Provide the (X, Y) coordinate of the cell's center where the given text is located.  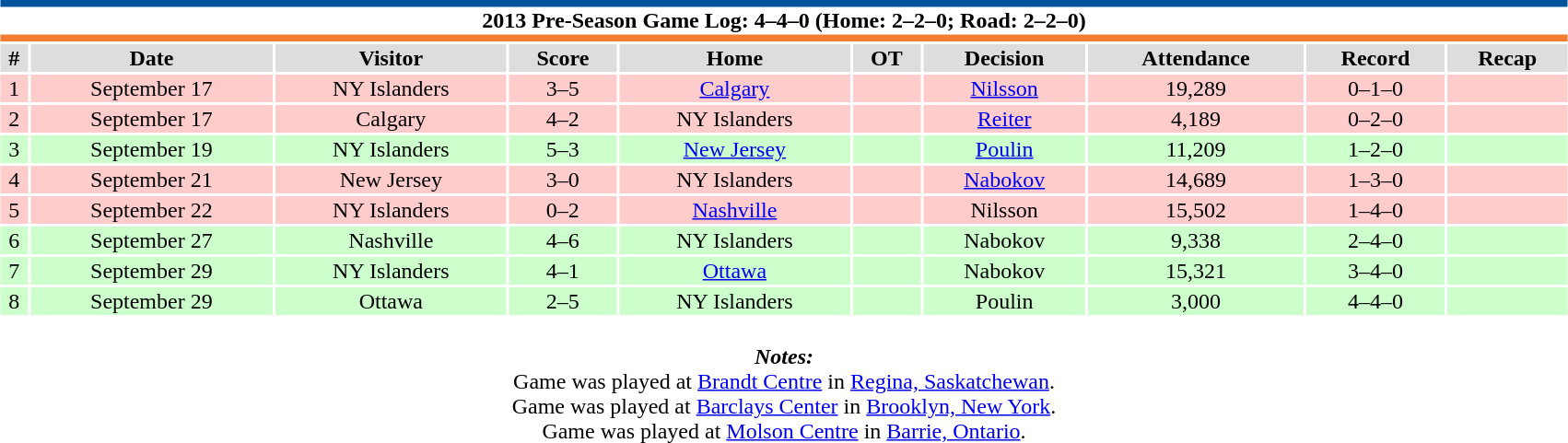
0–2 (563, 210)
4–4–0 (1376, 301)
Record (1376, 58)
8 (15, 301)
3 (15, 149)
September 27 (151, 240)
September 19 (151, 149)
Date (151, 58)
2–5 (563, 301)
2–4–0 (1376, 240)
2013 Pre-Season Game Log: 4–4–0 (Home: 2–2–0; Road: 2–2–0) (784, 20)
Reiter (1004, 119)
4–6 (563, 240)
Attendance (1196, 58)
2 (15, 119)
14,689 (1196, 180)
19,289 (1196, 88)
3–5 (563, 88)
15,321 (1196, 271)
9,338 (1196, 240)
1–4–0 (1376, 210)
5–3 (563, 149)
Visitor (391, 58)
OT (886, 58)
4,189 (1196, 119)
15,502 (1196, 210)
Home (735, 58)
4 (15, 180)
3,000 (1196, 301)
0–2–0 (1376, 119)
September 21 (151, 180)
4–1 (563, 271)
Decision (1004, 58)
# (15, 58)
1–2–0 (1376, 149)
11,209 (1196, 149)
1–3–0 (1376, 180)
0–1–0 (1376, 88)
7 (15, 271)
Score (563, 58)
September 22 (151, 210)
1 (15, 88)
Recap (1507, 58)
4–2 (563, 119)
5 (15, 210)
3–4–0 (1376, 271)
6 (15, 240)
3–0 (563, 180)
